Identify which cell holds the provided text, then report its (x, y) central coordinate. 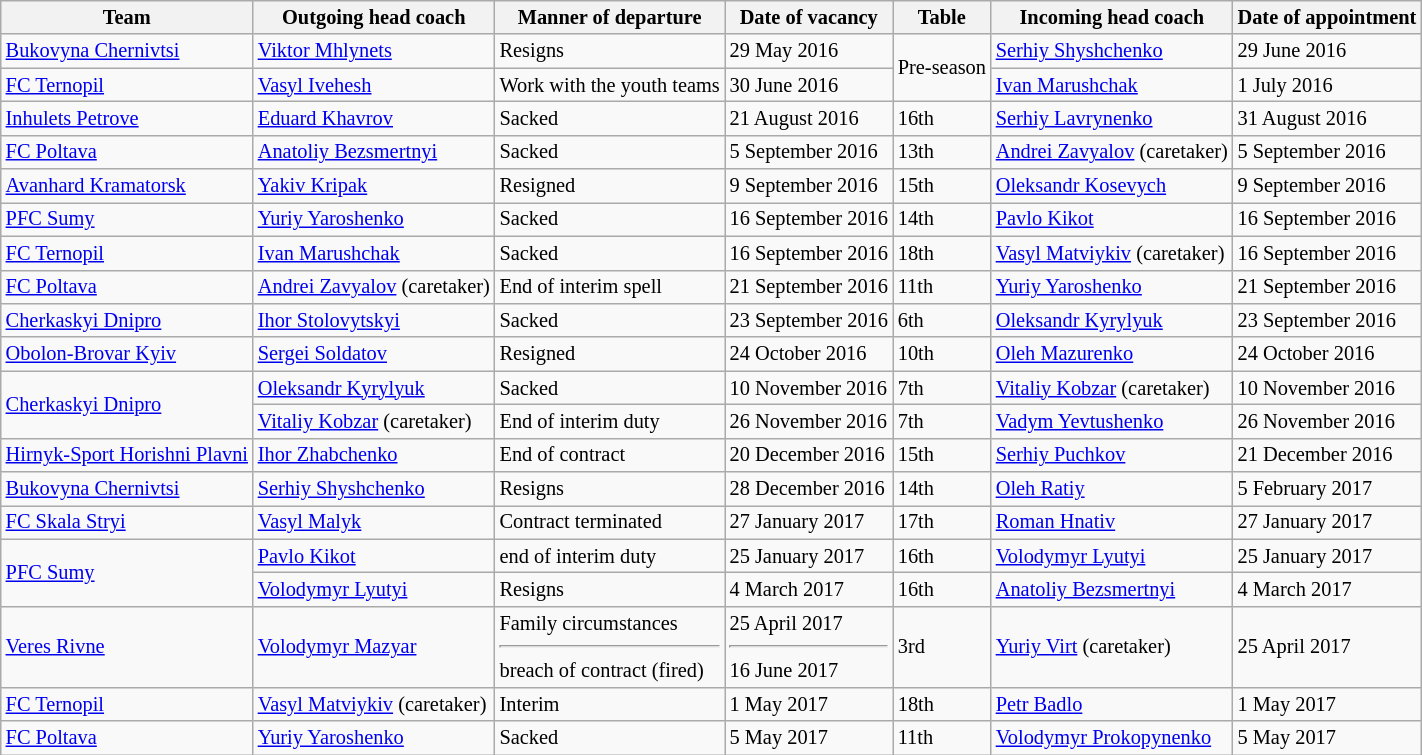
Serhiy Puchkov (1112, 455)
Family circumstancesbreach of contract (fired) (610, 646)
Vasyl Ivehesh (374, 85)
Yakiv Kripak (374, 186)
1 July 2016 (1328, 85)
Obolon-Brovar Kyiv (127, 354)
Viktor Mhlynets (374, 51)
Table (942, 17)
Volodymyr Prokopynenko (1112, 738)
Ihor Stolovytskyi (374, 320)
Ihor Zhabchenko (374, 455)
Oleh Ratiy (1112, 489)
Team (127, 17)
Contract terminated (610, 522)
Avanhard Kramatorsk (127, 186)
25 April 201716 June 2017 (809, 646)
17th (942, 522)
Serhiy Lavrynenko (1112, 118)
Pre-season (942, 68)
Eduard Khavrov (374, 118)
10th (942, 354)
29 May 2016 (809, 51)
Manner of departure (610, 17)
3rd (942, 646)
Work with the youth teams (610, 85)
6th (942, 320)
Hirnyk-Sport Horishni Plavni (127, 455)
Petr Badlo (1112, 704)
Oleh Mazurenko (1112, 354)
Yuriy Virt (caretaker) (1112, 646)
Oleksandr Kosevych (1112, 186)
28 December 2016 (809, 489)
Veres Rivne (127, 646)
Vasyl Malyk (374, 522)
Incoming head coach (1112, 17)
21 December 2016 (1328, 455)
End of interim duty (610, 421)
FC Skala Stryi (127, 522)
30 June 2016 (809, 85)
Sergei Soldatov (374, 354)
20 December 2016 (809, 455)
5 February 2017 (1328, 489)
End of interim spell (610, 287)
31 August 2016 (1328, 118)
29 June 2016 (1328, 51)
Inhulets Petrove (127, 118)
End of contract (610, 455)
Outgoing head coach (374, 17)
25 April 2017 (1328, 646)
21 August 2016 (809, 118)
Vadym Yevtushenko (1112, 421)
end of interim duty (610, 556)
Date of appointment (1328, 17)
Interim (610, 704)
Date of vacancy (809, 17)
Roman Hnativ (1112, 522)
Volodymyr Mazyar (374, 646)
13th (942, 152)
